Output the [X, Y] coordinate of the center of the cell containing the given text.  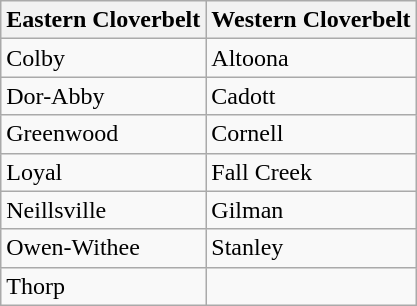
Loyal [104, 172]
Gilman [311, 210]
Cornell [311, 134]
Stanley [311, 248]
Neillsville [104, 210]
Greenwood [104, 134]
Altoona [311, 58]
Cadott [311, 96]
Thorp [104, 286]
Colby [104, 58]
Western Cloverbelt [311, 20]
Eastern Cloverbelt [104, 20]
Dor-Abby [104, 96]
Owen-Withee [104, 248]
Fall Creek [311, 172]
